Identify which cell holds the provided text, then report its (X, Y) central coordinate. 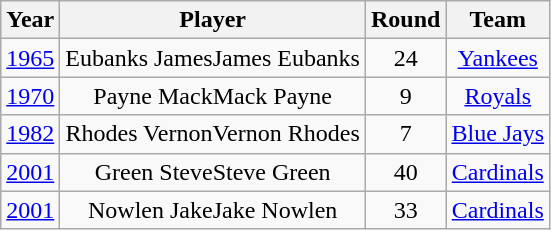
Team (498, 20)
Nowlen JakeJake Nowlen (213, 210)
Round (405, 20)
24 (405, 58)
1970 (30, 96)
Rhodes VernonVernon Rhodes (213, 134)
40 (405, 172)
1965 (30, 58)
Blue Jays (498, 134)
Year (30, 20)
Green SteveSteve Green (213, 172)
1982 (30, 134)
33 (405, 210)
Yankees (498, 58)
Player (213, 20)
Payne MackMack Payne (213, 96)
7 (405, 134)
Eubanks JamesJames Eubanks (213, 58)
Royals (498, 96)
9 (405, 96)
